Detect which cell encompasses the target text, then output its [X, Y] center coordinate. 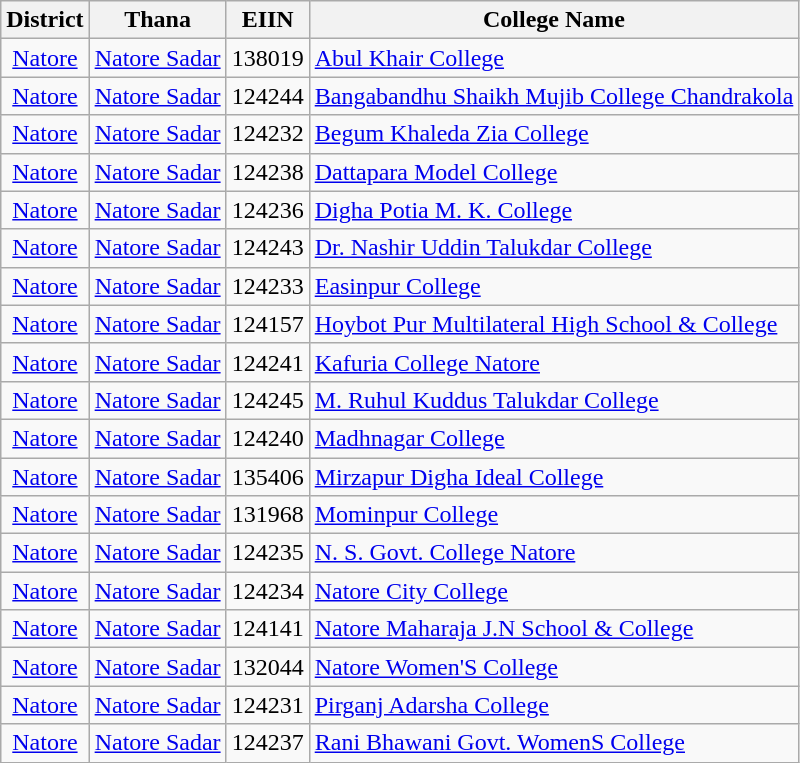
138019 [268, 58]
College Name [554, 20]
132044 [268, 667]
Bangabandhu Shaikh Mujib College Chandrakola [554, 96]
124157 [268, 324]
135406 [268, 477]
Mominpur College [554, 515]
Dr. Nashir Uddin Talukdar College [554, 248]
Rani Bhawani Govt. WomenS College [554, 743]
124232 [268, 134]
Begum Khaleda Zia College [554, 134]
124234 [268, 591]
124236 [268, 210]
Mirzapur Digha Ideal College [554, 477]
131968 [268, 515]
124237 [268, 743]
District [45, 20]
124244 [268, 96]
Madhnagar College [554, 438]
Pirganj Adarsha College [554, 705]
124141 [268, 629]
Dattapara Model College [554, 172]
124231 [268, 705]
EIIN [268, 20]
Natore City College [554, 591]
124235 [268, 553]
124238 [268, 172]
Easinpur College [554, 286]
Natore Maharaja J.N School & College [554, 629]
Abul Khair College [554, 58]
124243 [268, 248]
N. S. Govt. College Natore [554, 553]
M. Ruhul Kuddus Talukdar College [554, 400]
Natore Women'S College [554, 667]
124233 [268, 286]
124241 [268, 362]
Hoybot Pur Multilateral High School & College [554, 324]
Thana [158, 20]
Kafuria College Natore [554, 362]
124245 [268, 400]
124240 [268, 438]
Digha Potia M. K. College [554, 210]
